Capture the cell that displays the provided text and extract its (X, Y) central coordinate. 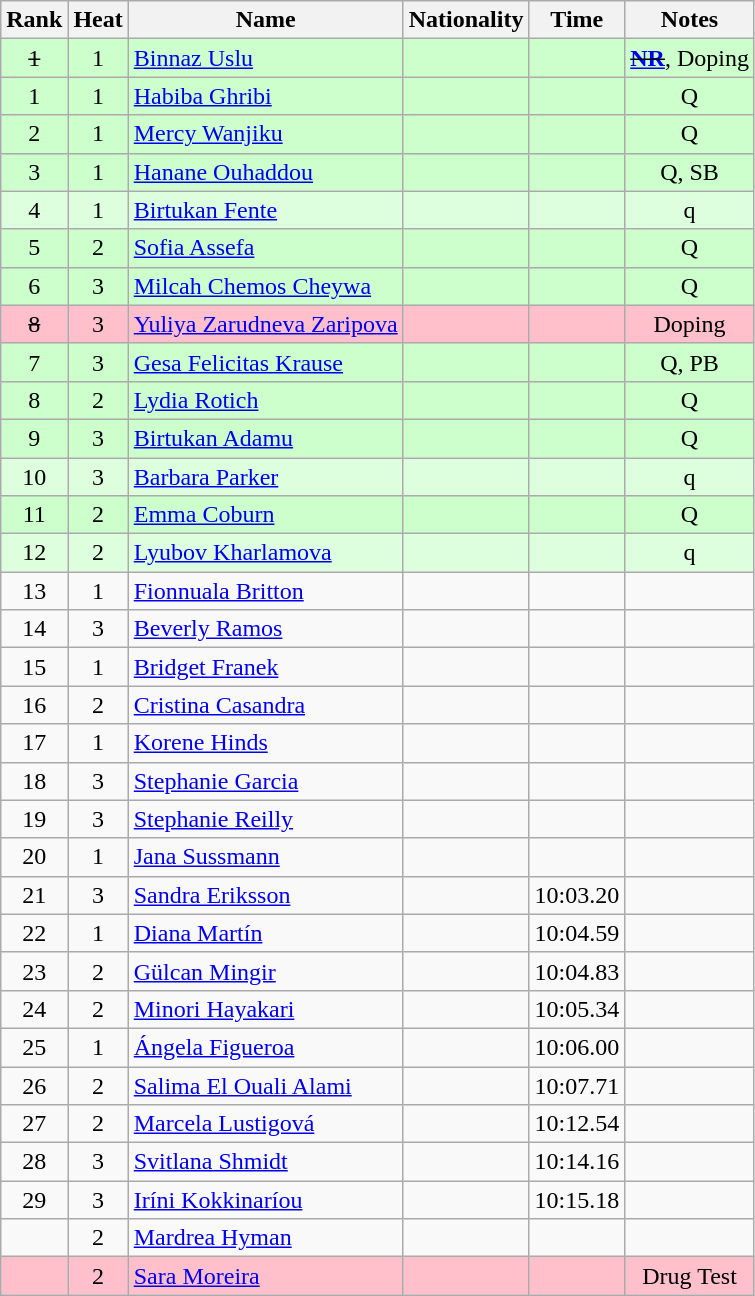
Svitlana Shmidt (266, 1162)
Lydia Rotich (266, 400)
16 (34, 705)
Birtukan Adamu (266, 438)
Salima El Ouali Alami (266, 1085)
Gülcan Mingir (266, 971)
Time (577, 20)
Ángela Figueroa (266, 1047)
10:14.16 (577, 1162)
Doping (690, 324)
Beverly Ramos (266, 629)
7 (34, 362)
Sofia Assefa (266, 248)
Jana Sussmann (266, 857)
10:07.71 (577, 1085)
Heat (98, 20)
Marcela Lustigová (266, 1124)
Q, SB (690, 172)
10:05.34 (577, 1009)
23 (34, 971)
22 (34, 933)
25 (34, 1047)
Mercy Wanjiku (266, 134)
Korene Hinds (266, 743)
Habiba Ghribi (266, 96)
10:06.00 (577, 1047)
18 (34, 781)
Yuliya Zarudneva Zaripova (266, 324)
10:12.54 (577, 1124)
Fionnuala Britton (266, 591)
6 (34, 286)
Name (266, 20)
Rank (34, 20)
14 (34, 629)
Milcah Chemos Cheywa (266, 286)
5 (34, 248)
Mardrea Hyman (266, 1238)
Diana Martín (266, 933)
Hanane Ouhaddou (266, 172)
20 (34, 857)
Nationality (466, 20)
13 (34, 591)
Sara Moreira (266, 1276)
Lyubov Kharlamova (266, 553)
Barbara Parker (266, 477)
NR, Doping (690, 58)
Stephanie Garcia (266, 781)
Stephanie Reilly (266, 819)
19 (34, 819)
Emma Coburn (266, 515)
4 (34, 210)
10 (34, 477)
Gesa Felicitas Krause (266, 362)
Notes (690, 20)
Drug Test (690, 1276)
17 (34, 743)
21 (34, 895)
Q, PB (690, 362)
Binnaz Uslu (266, 58)
Minori Hayakari (266, 1009)
Iríni Kokkinaríou (266, 1200)
11 (34, 515)
26 (34, 1085)
10:15.18 (577, 1200)
Sandra Eriksson (266, 895)
10:04.59 (577, 933)
12 (34, 553)
15 (34, 667)
28 (34, 1162)
Bridget Franek (266, 667)
9 (34, 438)
Cristina Casandra (266, 705)
29 (34, 1200)
10:03.20 (577, 895)
Birtukan Fente (266, 210)
27 (34, 1124)
24 (34, 1009)
10:04.83 (577, 971)
